Pinpoint the cell where the given text exists, returning its [x, y] midpoint coordinate. 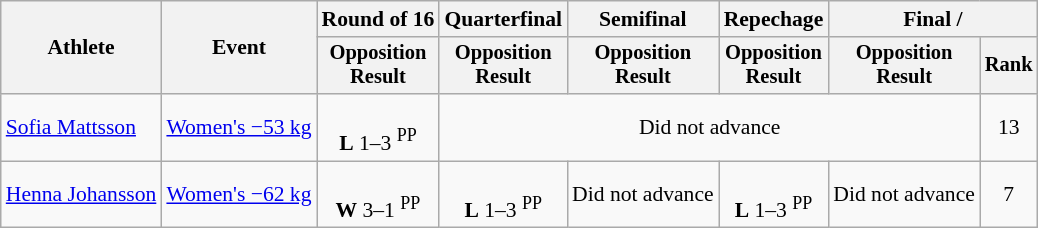
Rank [1009, 66]
7 [1009, 194]
13 [1009, 128]
Women's −53 kg [238, 128]
Athlete [82, 48]
Event [238, 48]
Repechage [774, 19]
Round of 16 [378, 19]
W 3–1 PP [378, 194]
Sofia Mattsson [82, 128]
Semifinal [643, 19]
Henna Johansson [82, 194]
Quarterfinal [503, 19]
Women's −62 kg [238, 194]
Final / [932, 19]
